Find where the given text appears and provide that cell's center as (X, Y) coordinate. 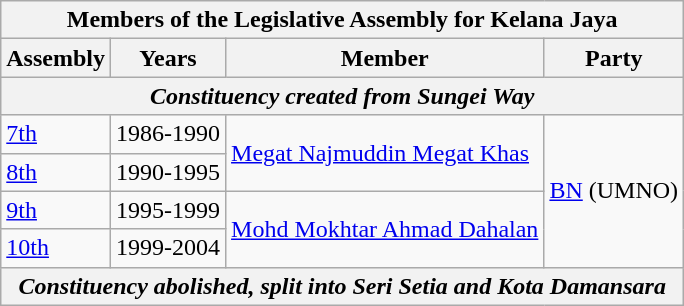
1999-2004 (168, 248)
Members of the Legislative Assembly for Kelana Jaya (342, 20)
9th (56, 210)
Years (168, 58)
Mohd Mokhtar Ahmad Dahalan (385, 229)
Megat Najmuddin Megat Khas (385, 153)
8th (56, 172)
1986-1990 (168, 134)
Constituency abolished, split into Seri Setia and Kota Damansara (342, 286)
Constituency created from Sungei Way (342, 96)
Party (614, 58)
1995-1999 (168, 210)
BN (UMNO) (614, 191)
1990-1995 (168, 172)
Member (385, 58)
10th (56, 248)
Assembly (56, 58)
7th (56, 134)
